Scan for the cell matching the given text and deliver its (X, Y) coordinate at center. 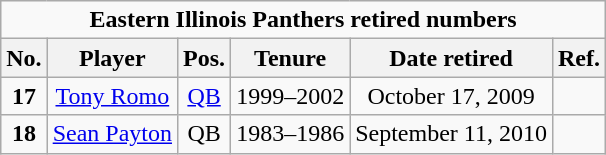
September 11, 2010 (452, 134)
October 17, 2009 (452, 96)
Sean Payton (112, 134)
Eastern Illinois Panthers retired numbers (304, 20)
1999–2002 (290, 96)
17 (24, 96)
Tenure (290, 58)
Date retired (452, 58)
Tony Romo (112, 96)
No. (24, 58)
Pos. (204, 58)
1983–1986 (290, 134)
Ref. (578, 58)
Player (112, 58)
18 (24, 134)
